Scan for the cell matching the given text and deliver its [x, y] coordinate at center. 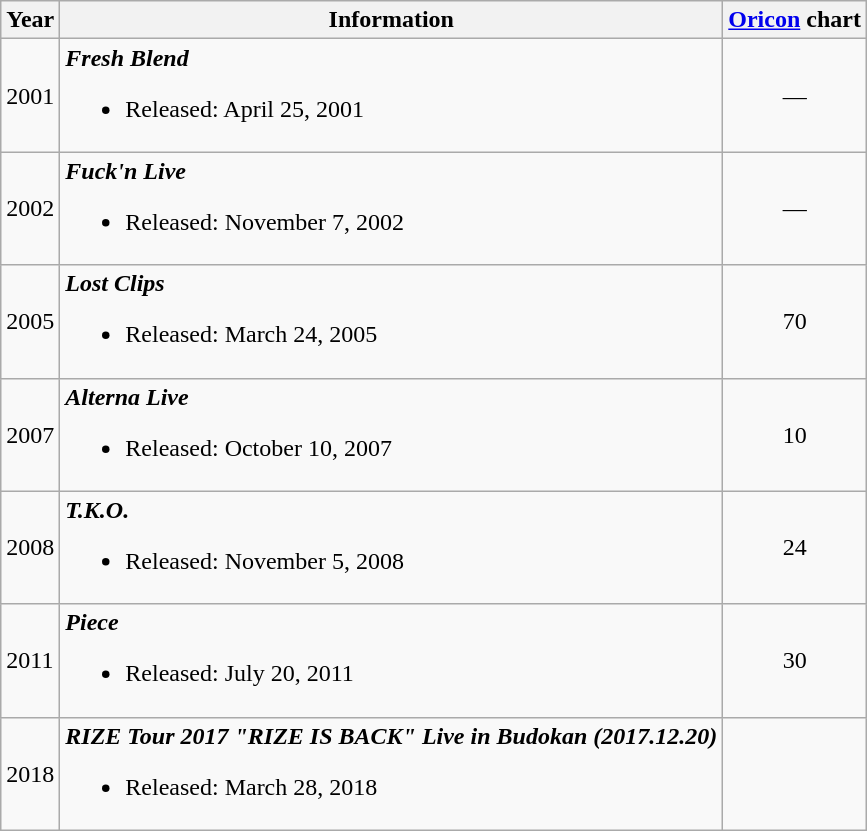
PieceReleased: July 20, 2011 [392, 660]
24 [795, 548]
2018 [30, 774]
2008 [30, 548]
Fuck'n LiveReleased: November 7, 2002 [392, 208]
Oricon chart [795, 20]
10 [795, 434]
2005 [30, 322]
Information [392, 20]
T.K.O.Released: November 5, 2008 [392, 548]
30 [795, 660]
Alterna LiveReleased: October 10, 2007 [392, 434]
RIZE Tour 2017 "RIZE IS BACK" Live in Budokan (2017.12.20)Released: March 28, 2018 [392, 774]
2002 [30, 208]
2007 [30, 434]
Fresh BlendReleased: April 25, 2001 [392, 96]
70 [795, 322]
Lost ClipsReleased: March 24, 2005 [392, 322]
Year [30, 20]
2001 [30, 96]
2011 [30, 660]
